From the cell containing the given text, extract its center point as (x, y) coordinate. 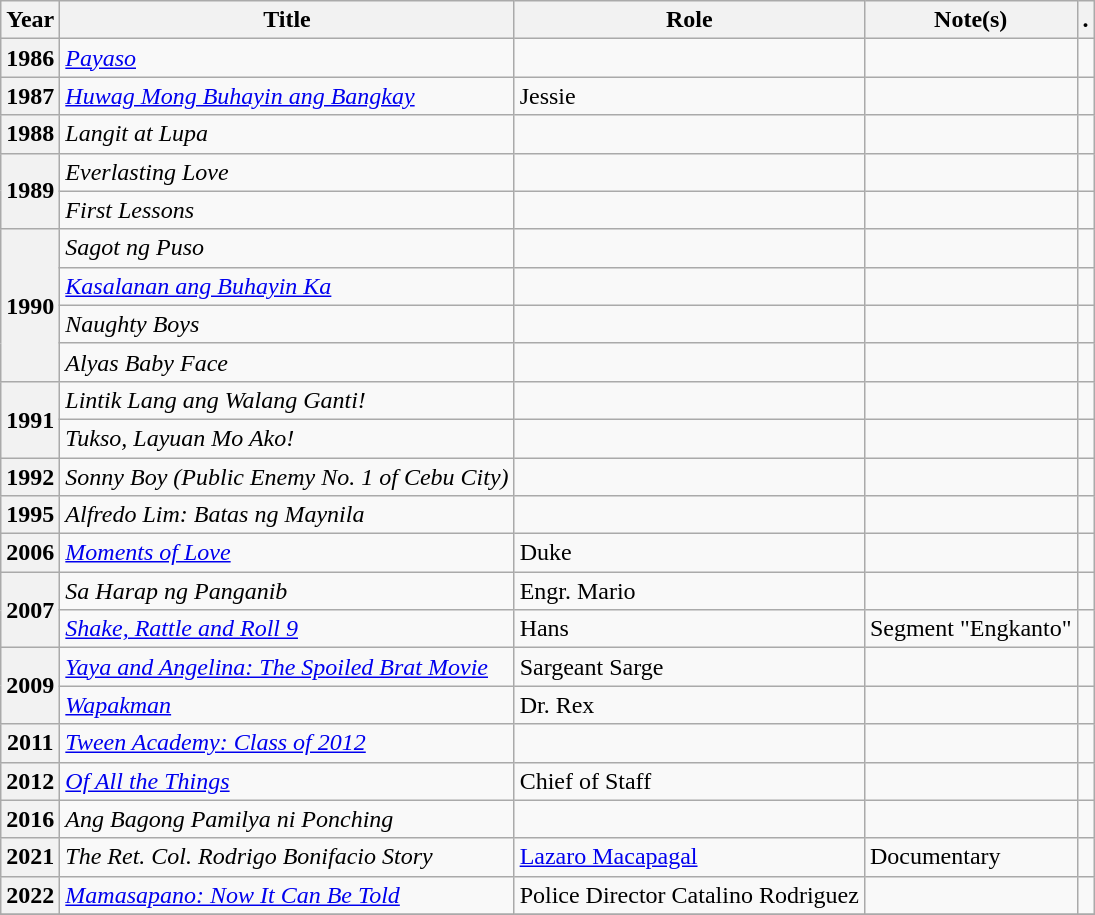
1988 (30, 134)
2006 (30, 553)
1992 (30, 477)
2022 (30, 895)
Everlasting Love (287, 172)
Year (30, 20)
. (1086, 20)
1987 (30, 96)
Sa Harap ng Panganib (287, 591)
Langit at Lupa (287, 134)
Lintik Lang ang Walang Ganti! (287, 400)
2007 (30, 610)
Police Director Catalino Rodriguez (689, 895)
1990 (30, 305)
Sargeant Sarge (689, 667)
2021 (30, 857)
1989 (30, 191)
Tween Academy: Class of 2012 (287, 743)
1995 (30, 515)
Kasalanan ang Buhayin Ka (287, 286)
2011 (30, 743)
Alyas Baby Face (287, 362)
2016 (30, 819)
1986 (30, 58)
Mamasapano: Now It Can Be Told (287, 895)
The Ret. Col. Rodrigo Bonifacio Story (287, 857)
Role (689, 20)
Sonny Boy (Public Enemy No. 1 of Cebu City) (287, 477)
Title (287, 20)
Jessie (689, 96)
Hans (689, 629)
Ang Bagong Pamilya ni Ponching (287, 819)
Wapakman (287, 705)
Dr. Rex (689, 705)
Sagot ng Puso (287, 248)
Tukso, Layuan Mo Ako! (287, 438)
Documentary (970, 857)
Naughty Boys (287, 324)
1991 (30, 419)
Of All the Things (287, 781)
Alfredo Lim: Batas ng Maynila (287, 515)
Note(s) (970, 20)
Duke (689, 553)
Lazaro Macapagal (689, 857)
Yaya and Angelina: The Spoiled Brat Movie (287, 667)
2012 (30, 781)
Huwag Mong Buhayin ang Bangkay (287, 96)
2009 (30, 686)
First Lessons (287, 210)
Chief of Staff (689, 781)
Segment "Engkanto" (970, 629)
Shake, Rattle and Roll 9 (287, 629)
Payaso (287, 58)
Moments of Love (287, 553)
Engr. Mario (689, 591)
